Detect which cell encompasses the target text, then output its [x, y] center coordinate. 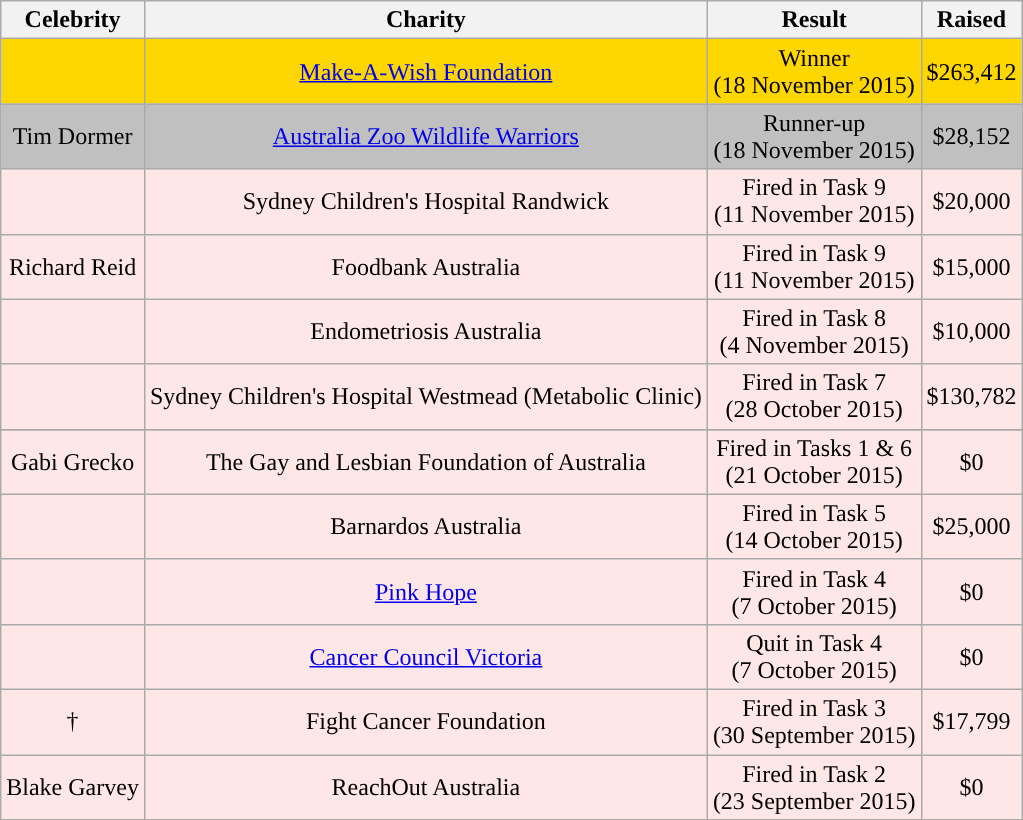
Tim Dormer [73, 136]
$25,000 [972, 526]
Charity [426, 20]
Sydney Children's Hospital Randwick [426, 202]
Cancer Council Victoria [426, 656]
Winner(18 November 2015) [814, 72]
Gabi Grecko [73, 462]
Endometriosis Australia [426, 332]
$10,000 [972, 332]
Foodbank Australia [426, 266]
$15,000 [972, 266]
ReachOut Australia [426, 786]
Sydney Children's Hospital Westmead (Metabolic Clinic) [426, 396]
Fired in Task 2(23 September 2015) [814, 786]
Fired in Task 7(28 October 2015) [814, 396]
Pink Hope [426, 592]
$263,412 [972, 72]
Richard Reid [73, 266]
Fired in Task 8(4 November 2015) [814, 332]
$20,000 [972, 202]
The Gay and Lesbian Foundation of Australia [426, 462]
Quit in Task 4(7 October 2015) [814, 656]
Blake Garvey [73, 786]
Barnardos Australia [426, 526]
Fired in Task 5(14 October 2015) [814, 526]
Make-A-Wish Foundation [426, 72]
Fight Cancer Foundation [426, 722]
Result [814, 20]
$17,799 [972, 722]
Runner-up(18 November 2015) [814, 136]
Fired in Task 3(30 September 2015) [814, 722]
Australia Zoo Wildlife Warriors [426, 136]
$28,152 [972, 136]
† [73, 722]
Raised [972, 20]
Fired in Tasks 1 & 6(21 October 2015) [814, 462]
$130,782 [972, 396]
Fired in Task 4(7 October 2015) [814, 592]
Celebrity [73, 20]
